Determine the [x, y] coordinate at the center of the cell enclosing the given text.  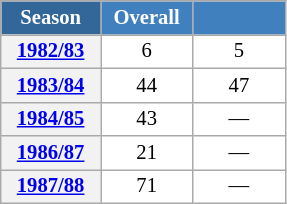
1987/88 [51, 186]
44 [146, 85]
1982/83 [51, 51]
43 [146, 119]
5 [239, 51]
47 [239, 85]
6 [146, 51]
1986/87 [51, 153]
Season [51, 17]
1983/84 [51, 85]
Overall [146, 17]
1984/85 [51, 119]
21 [146, 153]
71 [146, 186]
